Search for the cell housing the specified text and yield its [x, y] center coordinate. 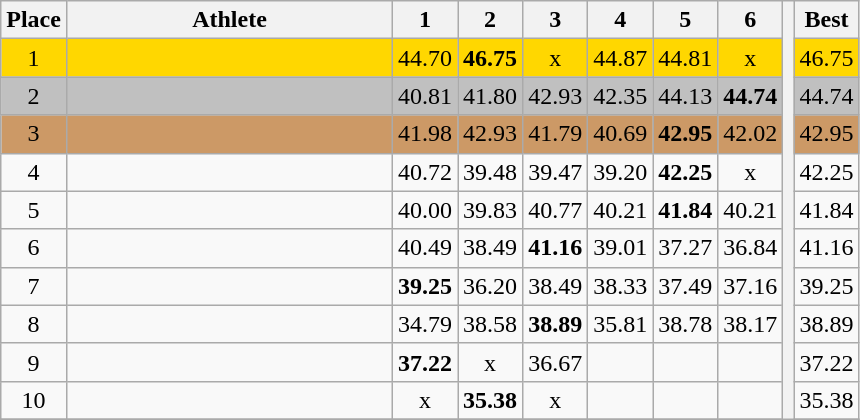
39.20 [620, 172]
44.87 [620, 58]
39.83 [490, 210]
39.01 [620, 248]
38.17 [750, 324]
8 [34, 324]
44.70 [426, 58]
38.33 [620, 286]
37.49 [686, 286]
36.67 [556, 362]
40.81 [426, 96]
41.98 [426, 134]
Athlete [229, 20]
40.77 [556, 210]
40.00 [426, 210]
40.72 [426, 172]
9 [34, 362]
40.69 [620, 134]
34.79 [426, 324]
Place [34, 20]
42.02 [750, 134]
39.48 [490, 172]
38.58 [490, 324]
Best [826, 20]
40.49 [426, 248]
41.80 [490, 96]
37.16 [750, 286]
36.20 [490, 286]
35.81 [620, 324]
44.81 [686, 58]
44.13 [686, 96]
41.79 [556, 134]
39.47 [556, 172]
42.35 [620, 96]
37.27 [686, 248]
38.78 [686, 324]
36.84 [750, 248]
7 [34, 286]
10 [34, 400]
